Return the (x, y) coordinate for the center point of the cell that contains the specified text.  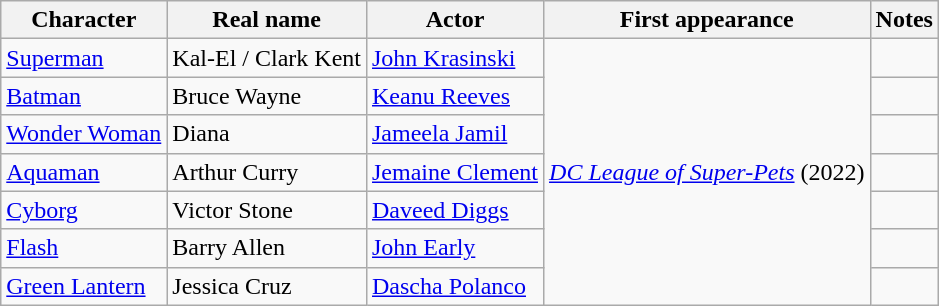
Superman (84, 58)
Jessica Cruz (267, 286)
Daveed Diggs (454, 210)
Wonder Woman (84, 134)
Cyborg (84, 210)
Bruce Wayne (267, 96)
Actor (454, 20)
Character (84, 20)
John Early (454, 248)
Dascha Polanco (454, 286)
DC League of Super-Pets (2022) (708, 172)
Jemaine Clement (454, 172)
Diana (267, 134)
Aquaman (84, 172)
Flash (84, 248)
Barry Allen (267, 248)
Arthur Curry (267, 172)
First appearance (708, 20)
John Krasinski (454, 58)
Kal-El / Clark Kent (267, 58)
Real name (267, 20)
Jameela Jamil (454, 134)
Batman (84, 96)
Victor Stone (267, 210)
Keanu Reeves (454, 96)
Green Lantern (84, 286)
Notes (904, 20)
